For the text-containing cell, return its midpoint in (x, y) coordinate format. 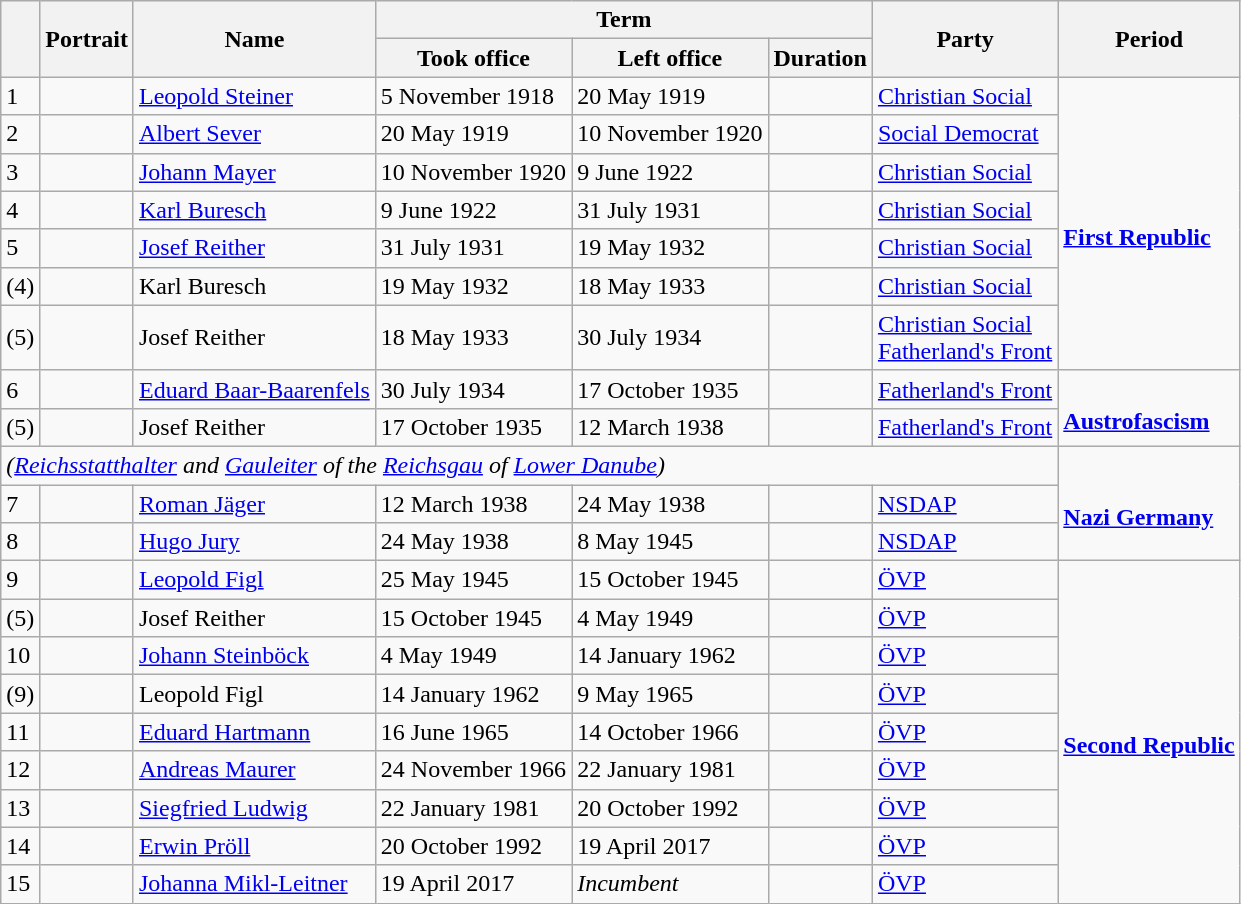
Johanna Mikl-Leitner (254, 884)
(4) (20, 286)
(Reichsstatthalter and Gauleiter of the Reichsgau of Lower Danube) (530, 465)
Johann Mayer (254, 172)
Second Republic (1149, 732)
14 (20, 846)
7 (20, 503)
24 November 1966 (473, 770)
1 (20, 96)
5 (20, 248)
Name (254, 39)
Portrait (87, 39)
16 June 1965 (473, 732)
Leopold Steiner (254, 96)
12 (20, 770)
5 November 1918 (473, 96)
Incumbent (670, 884)
3 (20, 172)
Took office (473, 58)
Erwin Pröll (254, 846)
10 (20, 656)
(9) (20, 694)
Albert Sever (254, 134)
9 May 1965 (670, 694)
8 (20, 542)
Party (964, 39)
15 (20, 884)
Period (1149, 39)
Christian SocialFatherland's Front (964, 338)
Duration (820, 58)
9 (20, 580)
Social Democrat (964, 134)
13 (20, 808)
14 October 1966 (670, 732)
2 (20, 134)
Term (624, 20)
6 (20, 389)
Nazi Germany (1149, 503)
Roman Jäger (254, 503)
25 May 1945 (473, 580)
Left office (670, 58)
Johann Steinböck (254, 656)
11 (20, 732)
Eduard Baar-Baarenfels (254, 389)
Austrofascism (1149, 408)
Siegfried Ludwig (254, 808)
8 May 1945 (670, 542)
Hugo Jury (254, 542)
Eduard Hartmann (254, 732)
4 (20, 210)
First Republic (1149, 224)
Andreas Maurer (254, 770)
